Scan for the cell matching the given text and deliver its (X, Y) coordinate at center. 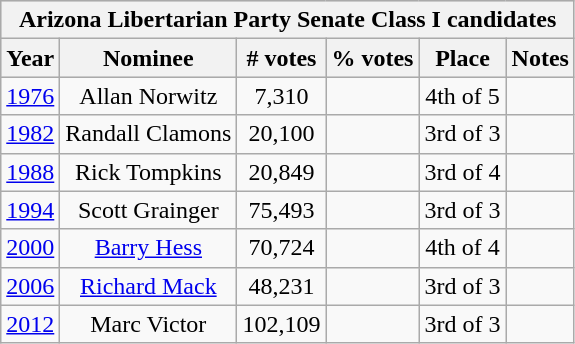
Notes (540, 58)
Rick Tompkins (148, 172)
% votes (372, 58)
7,310 (282, 96)
1976 (30, 96)
# votes (282, 58)
20,849 (282, 172)
2000 (30, 248)
1988 (30, 172)
48,231 (282, 286)
75,493 (282, 210)
Randall Clamons (148, 134)
Arizona Libertarian Party Senate Class I candidates (288, 20)
4th of 5 (462, 96)
2006 (30, 286)
1994 (30, 210)
102,109 (282, 324)
Scott Grainger (148, 210)
4th of 4 (462, 248)
Allan Norwitz (148, 96)
2012 (30, 324)
20,100 (282, 134)
1982 (30, 134)
Richard Mack (148, 286)
Barry Hess (148, 248)
Place (462, 58)
3rd of 4 (462, 172)
Marc Victor (148, 324)
70,724 (282, 248)
Year (30, 58)
Nominee (148, 58)
